Output the (X, Y) coordinate of the center of the cell containing the given text.  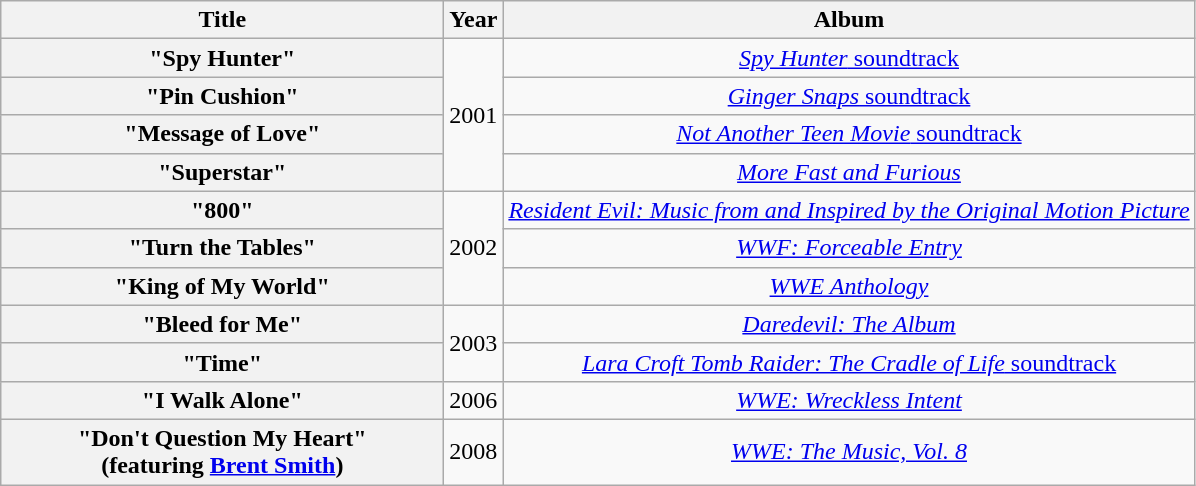
"Pin Cushion" (222, 96)
"Time" (222, 362)
"Superstar" (222, 172)
"King of My World" (222, 286)
"800" (222, 210)
WWE: The Music, Vol. 8 (849, 452)
Resident Evil: Music from and Inspired by the Original Motion Picture (849, 210)
WWF: Forceable Entry (849, 248)
Spy Hunter soundtrack (849, 58)
2003 (474, 343)
2001 (474, 115)
WWE Anthology (849, 286)
Not Another Teen Movie soundtrack (849, 134)
Lara Croft Tomb Raider: The Cradle of Life soundtrack (849, 362)
Ginger Snaps soundtrack (849, 96)
"Turn the Tables" (222, 248)
WWE: Wreckless Intent (849, 400)
Year (474, 20)
Daredevil: The Album (849, 324)
2008 (474, 452)
"I Walk Alone" (222, 400)
Album (849, 20)
2006 (474, 400)
"Spy Hunter" (222, 58)
2002 (474, 248)
More Fast and Furious (849, 172)
"Message of Love" (222, 134)
"Bleed for Me" (222, 324)
Title (222, 20)
"Don't Question My Heart"(featuring Brent Smith) (222, 452)
